Pinpoint the cell where the given text exists, returning its (x, y) midpoint coordinate. 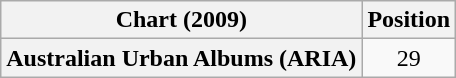
Position (409, 20)
29 (409, 58)
Chart (2009) (182, 20)
Australian Urban Albums (ARIA) (182, 58)
